From the cell containing the given text, extract its center point as (x, y) coordinate. 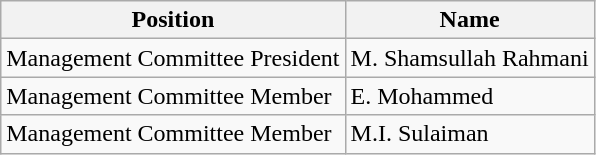
E. Mohammed (470, 96)
Position (173, 20)
Management Committee President (173, 58)
Name (470, 20)
M. Shamsullah Rahmani (470, 58)
M.I. Sulaiman (470, 134)
